Extract the (X, Y) coordinate from the center of the cell holding the provided text.  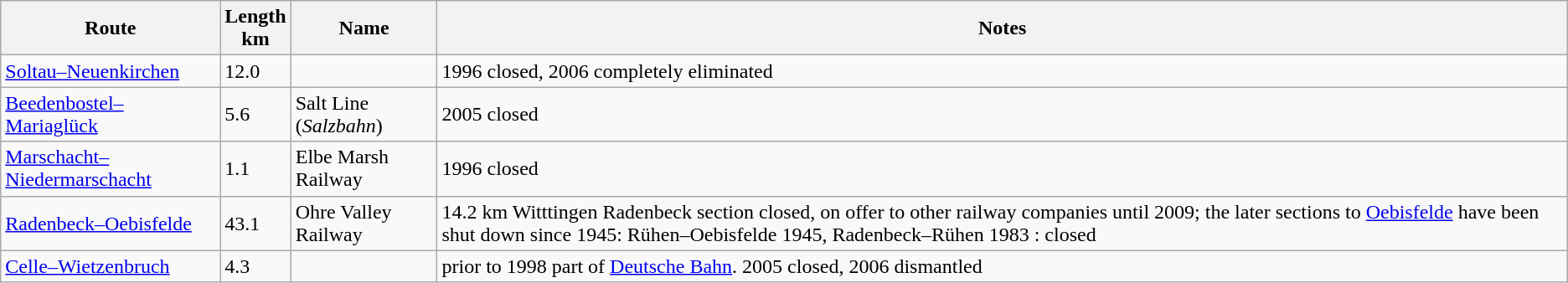
Celle–Wietzenbruch (111, 266)
1.1 (255, 169)
Soltau–Neuenkirchen (111, 71)
12.0 (255, 71)
4.3 (255, 266)
Elbe Marsh Railway (364, 169)
Salt Line (Salzbahn) (364, 114)
Name (364, 28)
prior to 1998 part of Deutsche Bahn. 2005 closed, 2006 dismantled (1002, 266)
Beedenbostel–Mariaglück (111, 114)
Marschacht–Niedermarschacht (111, 169)
1996 closed (1002, 169)
2005 closed (1002, 114)
Ohre Valley Railway (364, 223)
5.6 (255, 114)
Lengthkm (255, 28)
1996 closed, 2006 completely eliminated (1002, 71)
Notes (1002, 28)
Radenbeck–Oebisfelde (111, 223)
Route (111, 28)
43.1 (255, 223)
